Provide the [X, Y] coordinate of the cell's center where the given text is located.  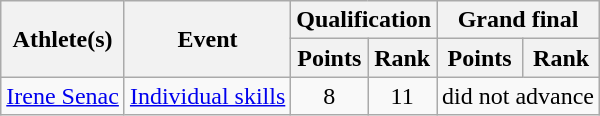
did not advance [518, 96]
Event [207, 39]
Individual skills [207, 96]
11 [402, 96]
Grand final [518, 20]
8 [330, 96]
Qualification [364, 20]
Irene Senac [63, 96]
Athlete(s) [63, 39]
